For the text-containing cell, return its midpoint in [X, Y] coordinate format. 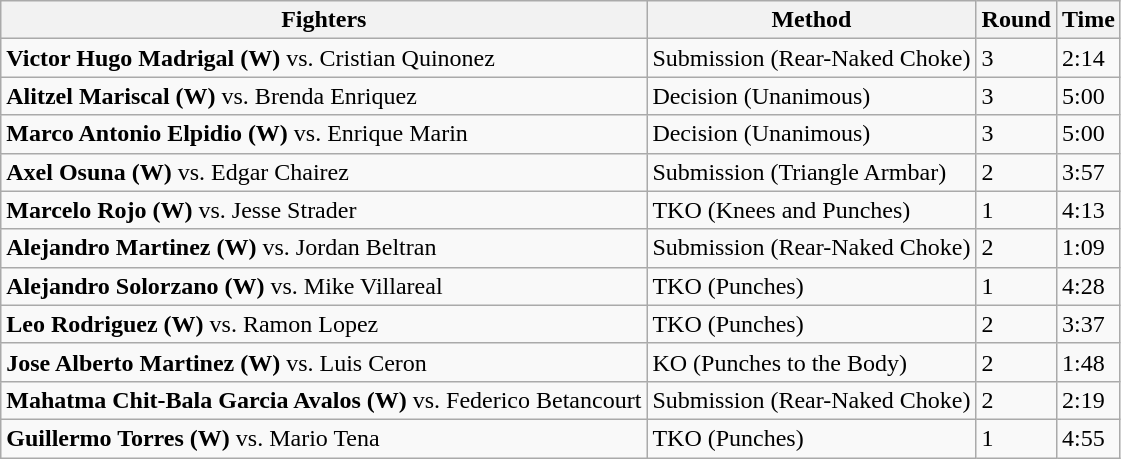
4:55 [1088, 438]
Victor Hugo Madrigal (W) vs. Cristian Quinonez [324, 58]
Mahatma Chit-Bala Garcia Avalos (W) vs. Federico Betancourt [324, 400]
3:57 [1088, 172]
Submission (Triangle Armbar) [812, 172]
KO (Punches to the Body) [812, 362]
Axel Osuna (W) vs. Edgar Chairez [324, 172]
Marco Antonio Elpidio (W) vs. Enrique Marin [324, 134]
TKO (Knees and Punches) [812, 210]
3:37 [1088, 324]
Guillermo Torres (W) vs. Mario Tena [324, 438]
Jose Alberto Martinez (W) vs. Luis Ceron [324, 362]
Time [1088, 20]
Alejandro Solorzano (W) vs. Mike Villareal [324, 286]
4:28 [1088, 286]
Leo Rodriguez (W) vs. Ramon Lopez [324, 324]
Round [1016, 20]
1:09 [1088, 248]
2:14 [1088, 58]
4:13 [1088, 210]
Fighters [324, 20]
Alitzel Mariscal (W) vs. Brenda Enriquez [324, 96]
1:48 [1088, 362]
Method [812, 20]
Alejandro Martinez (W) vs. Jordan Beltran [324, 248]
2:19 [1088, 400]
Marcelo Rojo (W) vs. Jesse Strader [324, 210]
